Capture the cell that displays the provided text and extract its [X, Y] central coordinate. 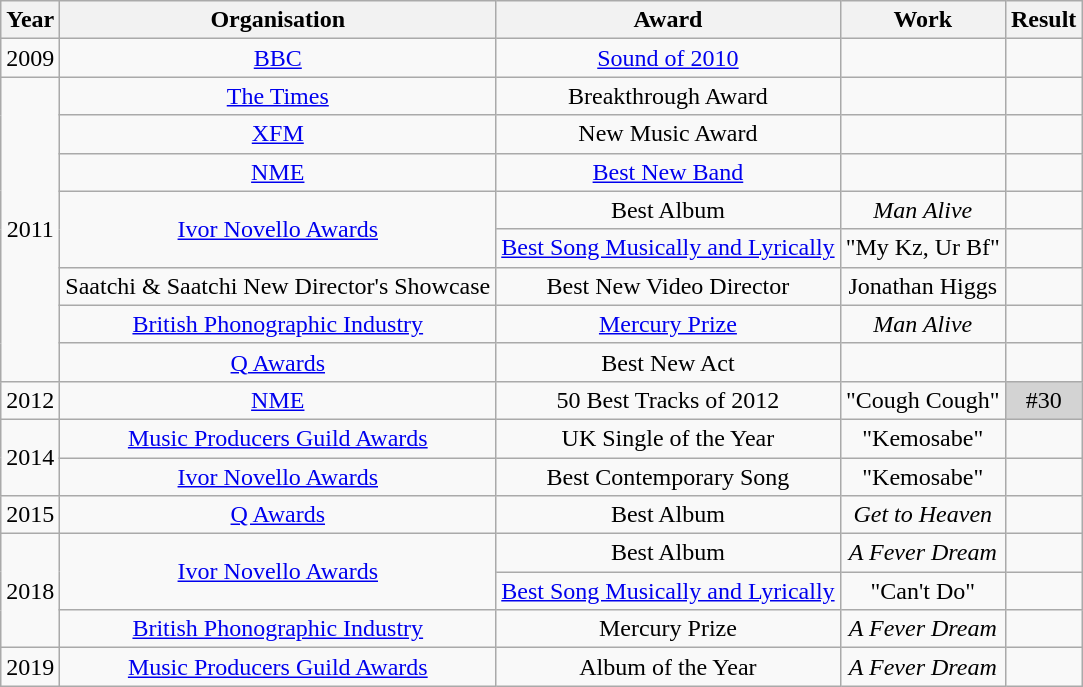
Album of the Year [668, 667]
"Can't Do" [922, 591]
"Cough Cough" [922, 400]
2018 [30, 591]
BBC [278, 58]
2009 [30, 58]
Get to Heaven [922, 515]
Result [1043, 20]
New Music Award [668, 134]
UK Single of the Year [668, 438]
Saatchi & Saatchi New Director's Showcase [278, 286]
2015 [30, 515]
Best New Act [668, 362]
50 Best Tracks of 2012 [668, 400]
Year [30, 20]
2014 [30, 457]
2011 [30, 229]
Breakthrough Award [668, 96]
Jonathan Higgs [922, 286]
Organisation [278, 20]
Best New Band [668, 172]
Sound of 2010 [668, 58]
Work [922, 20]
Best Contemporary Song [668, 477]
XFM [278, 134]
2012 [30, 400]
2019 [30, 667]
#30 [1043, 400]
Best New Video Director [668, 286]
"My Kz, Ur Bf" [922, 248]
The Times [278, 96]
Award [668, 20]
